Provide the [x, y] coordinate of the cell's center where the given text is located.  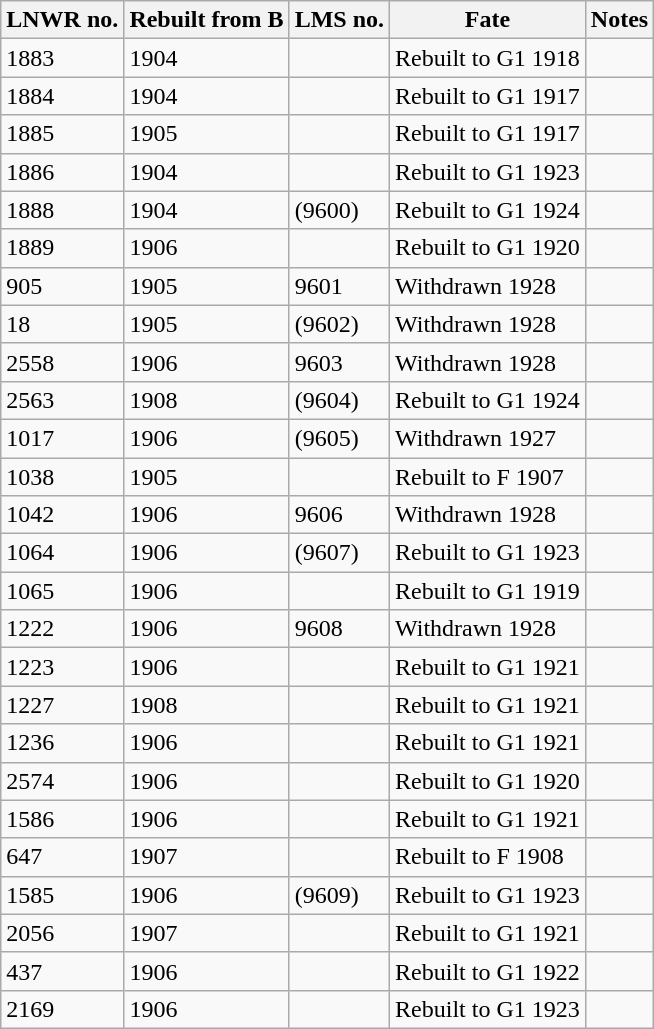
1227 [62, 705]
Withdrawn 1927 [488, 438]
2056 [62, 933]
(9605) [339, 438]
(9607) [339, 553]
1886 [62, 172]
1884 [62, 96]
1222 [62, 629]
Rebuilt from B [206, 20]
Rebuilt to G1 1918 [488, 58]
1236 [62, 743]
LNWR no. [62, 20]
2558 [62, 362]
1065 [62, 591]
9603 [339, 362]
437 [62, 971]
1883 [62, 58]
Rebuilt to F 1908 [488, 857]
LMS no. [339, 20]
1889 [62, 248]
9608 [339, 629]
905 [62, 286]
Rebuilt to G1 1922 [488, 971]
Rebuilt to G1 1919 [488, 591]
1038 [62, 477]
9601 [339, 286]
2563 [62, 400]
1586 [62, 819]
Rebuilt to F 1907 [488, 477]
18 [62, 324]
1064 [62, 553]
(9604) [339, 400]
2574 [62, 781]
1585 [62, 895]
Notes [619, 20]
1885 [62, 134]
(9602) [339, 324]
1042 [62, 515]
1017 [62, 438]
9606 [339, 515]
1888 [62, 210]
Fate [488, 20]
(9600) [339, 210]
1223 [62, 667]
(9609) [339, 895]
2169 [62, 1009]
647 [62, 857]
